Determine the (X, Y) coordinate at the center of the cell enclosing the given text.  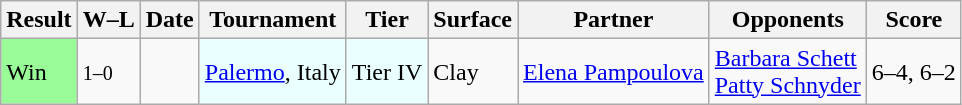
6–4, 6–2 (914, 72)
Tier IV (387, 72)
Clay (473, 72)
Opponents (788, 20)
Surface (473, 20)
Date (170, 20)
Tier (387, 20)
Palermo, Italy (272, 72)
W–L (108, 20)
Barbara Schett Patty Schnyder (788, 72)
Elena Pampoulova (614, 72)
Result (39, 20)
Partner (614, 20)
Score (914, 20)
1–0 (108, 72)
Win (39, 72)
Tournament (272, 20)
